Detect which cell encompasses the target text, then output its (x, y) center coordinate. 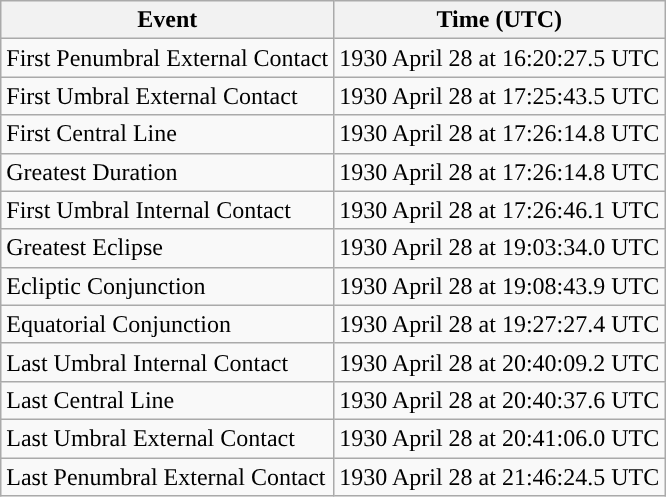
1930 April 28 at 19:03:34.0 UTC (500, 248)
Last Umbral External Contact (168, 438)
1930 April 28 at 21:46:24.5 UTC (500, 477)
1930 April 28 at 16:20:27.5 UTC (500, 58)
Greatest Duration (168, 172)
Last Penumbral External Contact (168, 477)
1930 April 28 at 20:40:37.6 UTC (500, 400)
1930 April 28 at 19:08:43.9 UTC (500, 286)
1930 April 28 at 17:25:43.5 UTC (500, 96)
1930 April 28 at 19:27:27.4 UTC (500, 324)
First Umbral External Contact (168, 96)
Event (168, 20)
Time (UTC) (500, 20)
Last Umbral Internal Contact (168, 362)
First Umbral Internal Contact (168, 210)
Ecliptic Conjunction (168, 286)
First Penumbral External Contact (168, 58)
Greatest Eclipse (168, 248)
First Central Line (168, 134)
Last Central Line (168, 400)
1930 April 28 at 20:41:06.0 UTC (500, 438)
1930 April 28 at 20:40:09.2 UTC (500, 362)
1930 April 28 at 17:26:46.1 UTC (500, 210)
Equatorial Conjunction (168, 324)
